Return the [x, y] coordinate for the center point of the cell that contains the specified text.  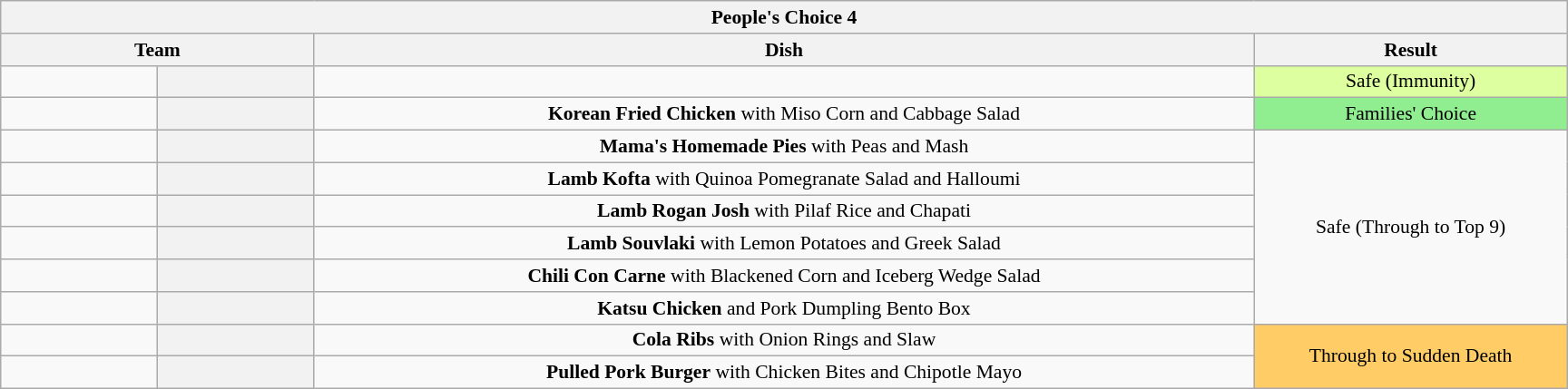
Through to Sudden Death [1410, 355]
Team [158, 50]
Result [1410, 50]
Pulled Pork Burger with Chicken Bites and Chipotle Mayo [784, 373]
Chili Con Carne with Blackened Corn and Iceberg Wedge Salad [784, 276]
Lamb Kofta with Quinoa Pomegranate Salad and Halloumi [784, 179]
Korean Fried Chicken with Miso Corn and Cabbage Salad [784, 114]
Dish [784, 50]
Safe (Through to Top 9) [1410, 228]
Katsu Chicken and Pork Dumpling Bento Box [784, 308]
Families' Choice [1410, 114]
Safe (Immunity) [1410, 82]
Lamb Souvlaki with Lemon Potatoes and Greek Salad [784, 244]
Cola Ribs with Onion Rings and Slaw [784, 340]
Lamb Rogan Josh with Pilaf Rice and Chapati [784, 211]
Mama's Homemade Pies with Peas and Mash [784, 147]
People's Choice 4 [784, 17]
